Provide the (X, Y) coordinate of the cell's center where the given text is located.  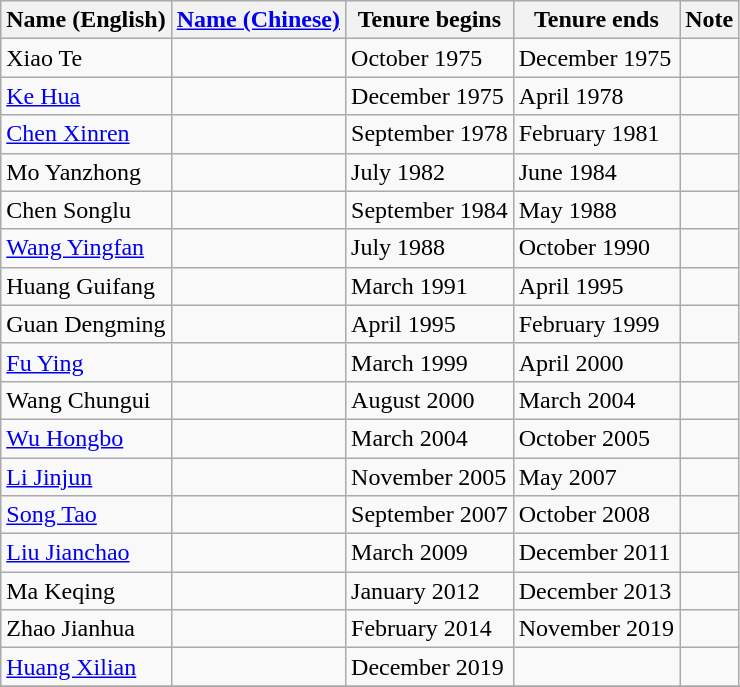
March 1999 (430, 362)
October 2008 (596, 515)
April 1978 (596, 96)
Mo Yanzhong (86, 172)
December 2019 (430, 667)
Xiao Te (86, 58)
Chen Songlu (86, 210)
October 1990 (596, 248)
Wang Yingfan (86, 248)
April 2000 (596, 362)
November 2005 (430, 477)
Song Tao (86, 515)
Huang Xilian (86, 667)
February 2014 (430, 629)
Ma Keqing (86, 591)
Fu Ying (86, 362)
July 1988 (430, 248)
June 1984 (596, 172)
Wang Chungui (86, 400)
Wu Hongbo (86, 438)
August 2000 (430, 400)
September 2007 (430, 515)
Ke Hua (86, 96)
October 1975 (430, 58)
July 1982 (430, 172)
Note (710, 20)
October 2005 (596, 438)
January 2012 (430, 591)
Name (Chinese) (258, 20)
December 2011 (596, 553)
Zhao Jianhua (86, 629)
February 1981 (596, 134)
Li Jinjun (86, 477)
November 2019 (596, 629)
Tenure begins (430, 20)
Huang Guifang (86, 286)
May 1988 (596, 210)
Chen Xinren (86, 134)
Guan Dengming (86, 324)
May 2007 (596, 477)
Liu Jianchao (86, 553)
December 2013 (596, 591)
September 1984 (430, 210)
Name (English) (86, 20)
February 1999 (596, 324)
Tenure ends (596, 20)
March 1991 (430, 286)
September 1978 (430, 134)
March 2009 (430, 553)
